Find where the given text appears and provide that cell's center as [X, Y] coordinate. 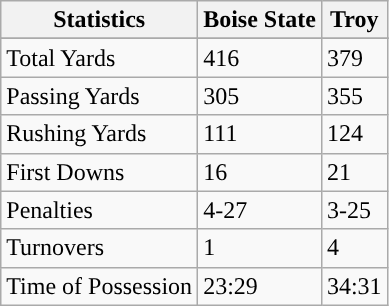
34:31 [354, 286]
305 [260, 96]
355 [354, 96]
1 [260, 248]
3-25 [354, 210]
Total Yards [100, 58]
Passing Yards [100, 96]
First Downs [100, 172]
111 [260, 134]
23:29 [260, 286]
Rushing Yards [100, 134]
21 [354, 172]
124 [354, 134]
Penalties [100, 210]
4 [354, 248]
4-27 [260, 210]
Boise State [260, 20]
16 [260, 172]
416 [260, 58]
Troy [354, 20]
Statistics [100, 20]
Turnovers [100, 248]
Time of Possession [100, 286]
379 [354, 58]
